Determine the [x, y] coordinate at the center of the cell enclosing the given text.  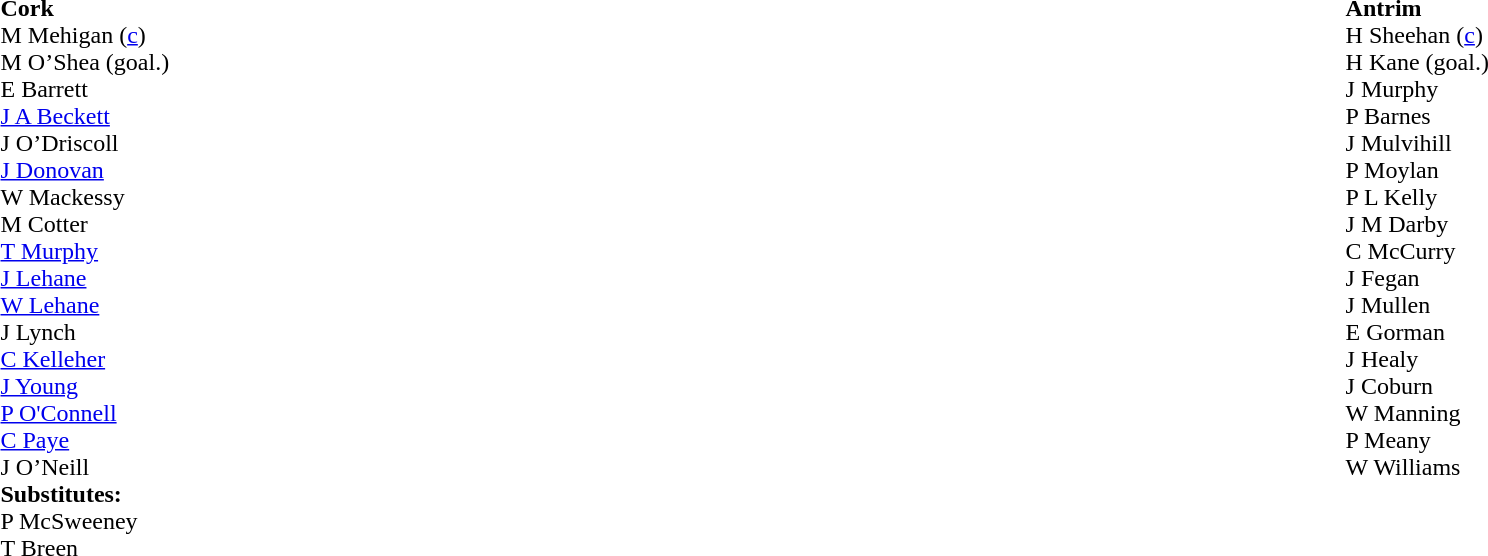
M O’Shea (goal.) [84, 62]
J Young [84, 386]
J O’Driscoll [84, 144]
P O'Connell [84, 414]
P McSweeney [84, 522]
M Cotter [84, 224]
C Paye [84, 440]
C Kelleher [84, 360]
Substitutes: [84, 494]
J Lehane [84, 278]
E Barrett [84, 90]
W Lehane [84, 306]
W Mackessy [84, 198]
J A Beckett [84, 116]
T Murphy [84, 252]
J O’Neill [84, 468]
J Lynch [84, 332]
M Mehigan (c) [84, 36]
J Donovan [84, 170]
